Locate the cell with the specified text and output its (x, y) center coordinate. 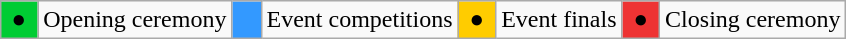
Closing ceremony (753, 20)
Event competitions (360, 20)
Event finals (559, 20)
Opening ceremony (135, 20)
